Determine the [X, Y] coordinate at the center of the cell enclosing the given text.  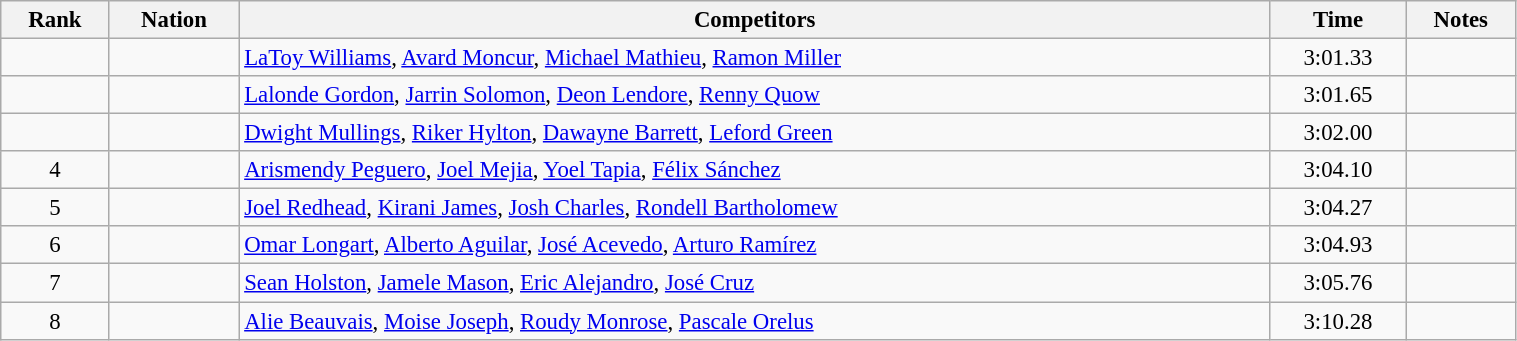
LaToy Williams, Avard Moncur, Michael Mathieu, Ramon Miller [755, 58]
Dwight Mullings, Riker Hylton, Dawayne Barrett, Leford Green [755, 133]
Joel Redhead, Kirani James, Josh Charles, Rondell Bartholomew [755, 208]
8 [55, 321]
3:10.28 [1338, 321]
3:04.27 [1338, 208]
Alie Beauvais, Moise Joseph, Roudy Monrose, Pascale Orelus [755, 321]
4 [55, 170]
3:02.00 [1338, 133]
3:01.65 [1338, 95]
3:04.93 [1338, 245]
Notes [1461, 20]
6 [55, 245]
Sean Holston, Jamele Mason, Eric Alejandro, José Cruz [755, 283]
Lalonde Gordon, Jarrin Solomon, Deon Lendore, Renny Quow [755, 95]
Rank [55, 20]
7 [55, 283]
Arismendy Peguero, Joel Mejia, Yoel Tapia, Félix Sánchez [755, 170]
3:04.10 [1338, 170]
3:01.33 [1338, 58]
Nation [174, 20]
3:05.76 [1338, 283]
Competitors [755, 20]
5 [55, 208]
Omar Longart, Alberto Aguilar, José Acevedo, Arturo Ramírez [755, 245]
Time [1338, 20]
